From the cell containing the given text, extract its center point as [X, Y] coordinate. 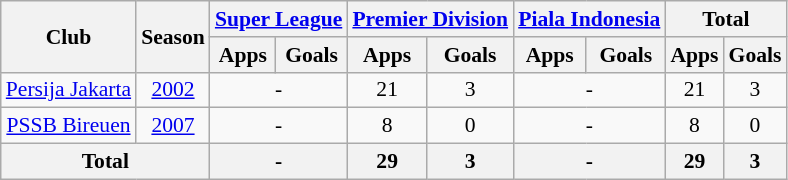
PSSB Bireuen [68, 126]
Premier Division [430, 19]
2007 [173, 126]
Piala Indonesia [589, 19]
Season [173, 36]
Persija Jakarta [68, 90]
Super League [278, 19]
Club [68, 36]
2002 [173, 90]
